Provide the (X, Y) coordinate of the cell's center where the given text is located.  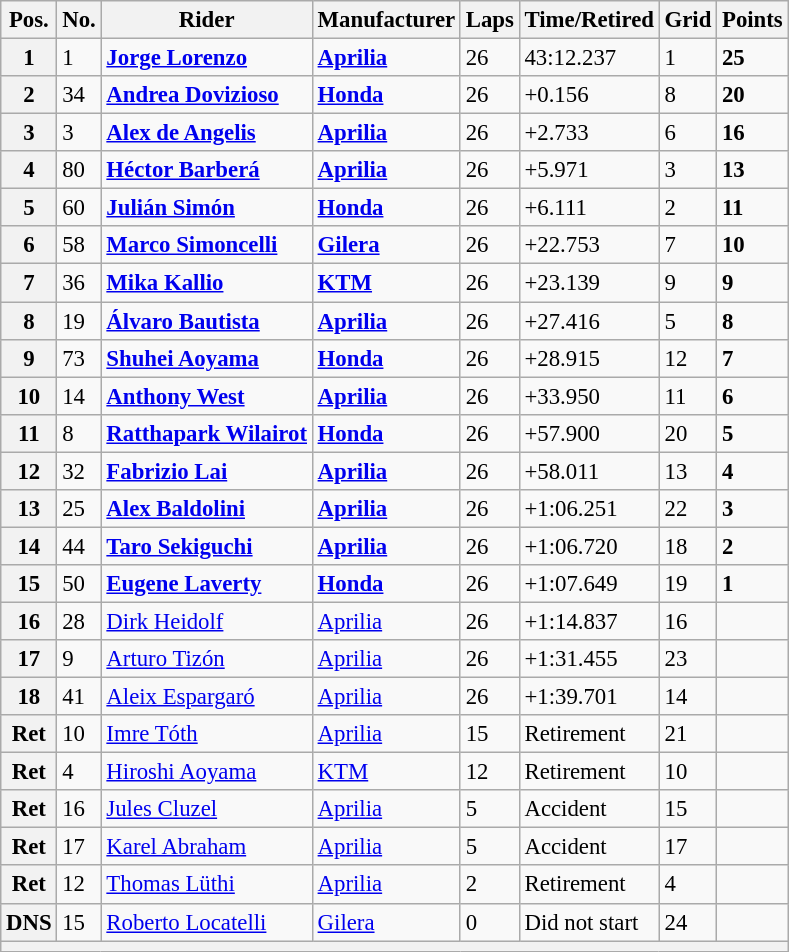
Grid (688, 20)
Andrea Dovizioso (206, 95)
34 (79, 95)
Imre Tóth (206, 734)
DNS (29, 922)
Marco Simoncelli (206, 245)
41 (79, 697)
Ratthapark Wilairot (206, 433)
Points (752, 20)
24 (688, 922)
+57.900 (589, 433)
Dirk Heidolf (206, 621)
+6.111 (589, 208)
44 (79, 546)
+22.753 (589, 245)
+1:06.720 (589, 546)
+0.156 (589, 95)
Alex Baldolini (206, 509)
Thomas Lüthi (206, 885)
Taro Sekiguchi (206, 546)
Mika Kallio (206, 283)
Eugene Laverty (206, 584)
+33.950 (589, 396)
Hiroshi Aoyama (206, 772)
Jorge Lorenzo (206, 58)
Fabrizio Lai (206, 471)
32 (79, 471)
+1:31.455 (589, 659)
Héctor Barberá (206, 170)
+1:06.251 (589, 509)
+1:39.701 (589, 697)
Shuhei Aoyama (206, 358)
22 (688, 509)
Roberto Locatelli (206, 922)
+1:14.837 (589, 621)
Julián Simón (206, 208)
Did not start (589, 922)
43:12.237 (589, 58)
28 (79, 621)
+5.971 (589, 170)
No. (79, 20)
Aleix Espargaró (206, 697)
50 (79, 584)
Laps (490, 20)
73 (79, 358)
+23.139 (589, 283)
Álvaro Bautista (206, 321)
0 (490, 922)
36 (79, 283)
Manufacturer (386, 20)
+2.733 (589, 133)
58 (79, 245)
21 (688, 734)
Alex de Angelis (206, 133)
Arturo Tizón (206, 659)
+27.416 (589, 321)
+58.011 (589, 471)
Jules Cluzel (206, 809)
23 (688, 659)
60 (79, 208)
Karel Abraham (206, 847)
Rider (206, 20)
80 (79, 170)
+1:07.649 (589, 584)
Pos. (29, 20)
+28.915 (589, 358)
Anthony West (206, 396)
Time/Retired (589, 20)
